Search for the cell housing the specified text and yield its (x, y) center coordinate. 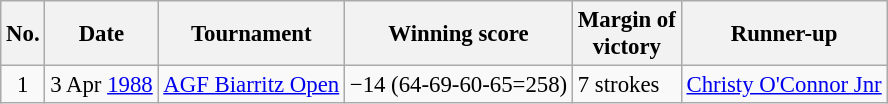
Runner-up (784, 34)
7 strokes (626, 85)
Winning score (458, 34)
No. (23, 34)
1 (23, 85)
AGF Biarritz Open (251, 85)
Margin ofvictory (626, 34)
Christy O'Connor Jnr (784, 85)
−14 (64-69-60-65=258) (458, 85)
3 Apr 1988 (102, 85)
Date (102, 34)
Tournament (251, 34)
